Determine the (X, Y) coordinate at the center of the cell enclosing the given text.  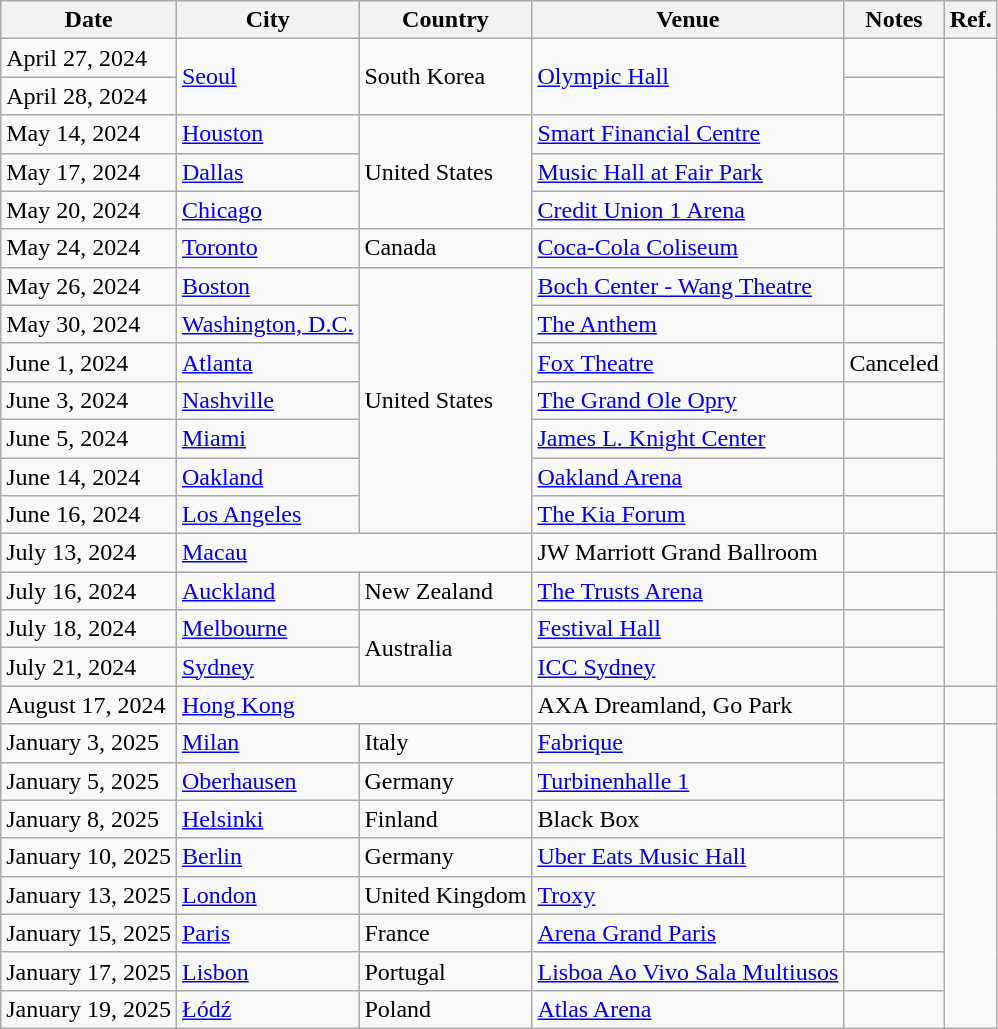
July 21, 2024 (89, 667)
Miami (267, 438)
January 13, 2025 (89, 895)
South Korea (446, 77)
January 10, 2025 (89, 857)
France (446, 933)
Fabrique (688, 743)
Australia (446, 648)
Canceled (894, 362)
Helsinki (267, 819)
Uber Eats Music Hall (688, 857)
Washington, D.C. (267, 324)
Lisboa Ao Vivo Sala Multiusos (688, 971)
Venue (688, 20)
Ref. (970, 20)
Coca-Cola Coliseum (688, 248)
JW Marriott Grand Ballroom (688, 553)
June 14, 2024 (89, 477)
Lisbon (267, 971)
Milan (267, 743)
ICC Sydney (688, 667)
Turbinenhalle 1 (688, 781)
Smart Financial Centre (688, 134)
Poland (446, 1009)
Finland (446, 819)
Black Box (688, 819)
Oakland (267, 477)
AXA Dreamland, Go Park (688, 705)
Hong Kong (354, 705)
Country (446, 20)
Italy (446, 743)
June 5, 2024 (89, 438)
London (267, 895)
Łódź (267, 1009)
Macau (354, 553)
July 18, 2024 (89, 629)
Chicago (267, 210)
Berlin (267, 857)
Nashville (267, 400)
May 14, 2024 (89, 134)
Portugal (446, 971)
January 5, 2025 (89, 781)
April 28, 2024 (89, 96)
Houston (267, 134)
June 16, 2024 (89, 515)
Fox Theatre (688, 362)
Seoul (267, 77)
January 3, 2025 (89, 743)
January 15, 2025 (89, 933)
The Grand Ole Opry (688, 400)
United Kingdom (446, 895)
Los Angeles (267, 515)
Date (89, 20)
Atlanta (267, 362)
Notes (894, 20)
Oakland Arena (688, 477)
July 16, 2024 (89, 591)
Canada (446, 248)
Melbourne (267, 629)
Olympic Hall (688, 77)
New Zealand (446, 591)
May 17, 2024 (89, 172)
Boston (267, 286)
Troxy (688, 895)
Atlas Arena (688, 1009)
May 30, 2024 (89, 324)
James L. Knight Center (688, 438)
June 1, 2024 (89, 362)
Boch Center - Wang Theatre (688, 286)
January 8, 2025 (89, 819)
Paris (267, 933)
The Anthem (688, 324)
The Kia Forum (688, 515)
Sydney (267, 667)
May 24, 2024 (89, 248)
Dallas (267, 172)
City (267, 20)
Auckland (267, 591)
Oberhausen (267, 781)
The Trusts Arena (688, 591)
June 3, 2024 (89, 400)
January 19, 2025 (89, 1009)
August 17, 2024 (89, 705)
April 27, 2024 (89, 58)
May 20, 2024 (89, 210)
Toronto (267, 248)
Arena Grand Paris (688, 933)
Festival Hall (688, 629)
Music Hall at Fair Park (688, 172)
Credit Union 1 Arena (688, 210)
January 17, 2025 (89, 971)
July 13, 2024 (89, 553)
May 26, 2024 (89, 286)
